Determine the (x, y) coordinate at the center of the cell enclosing the given text.  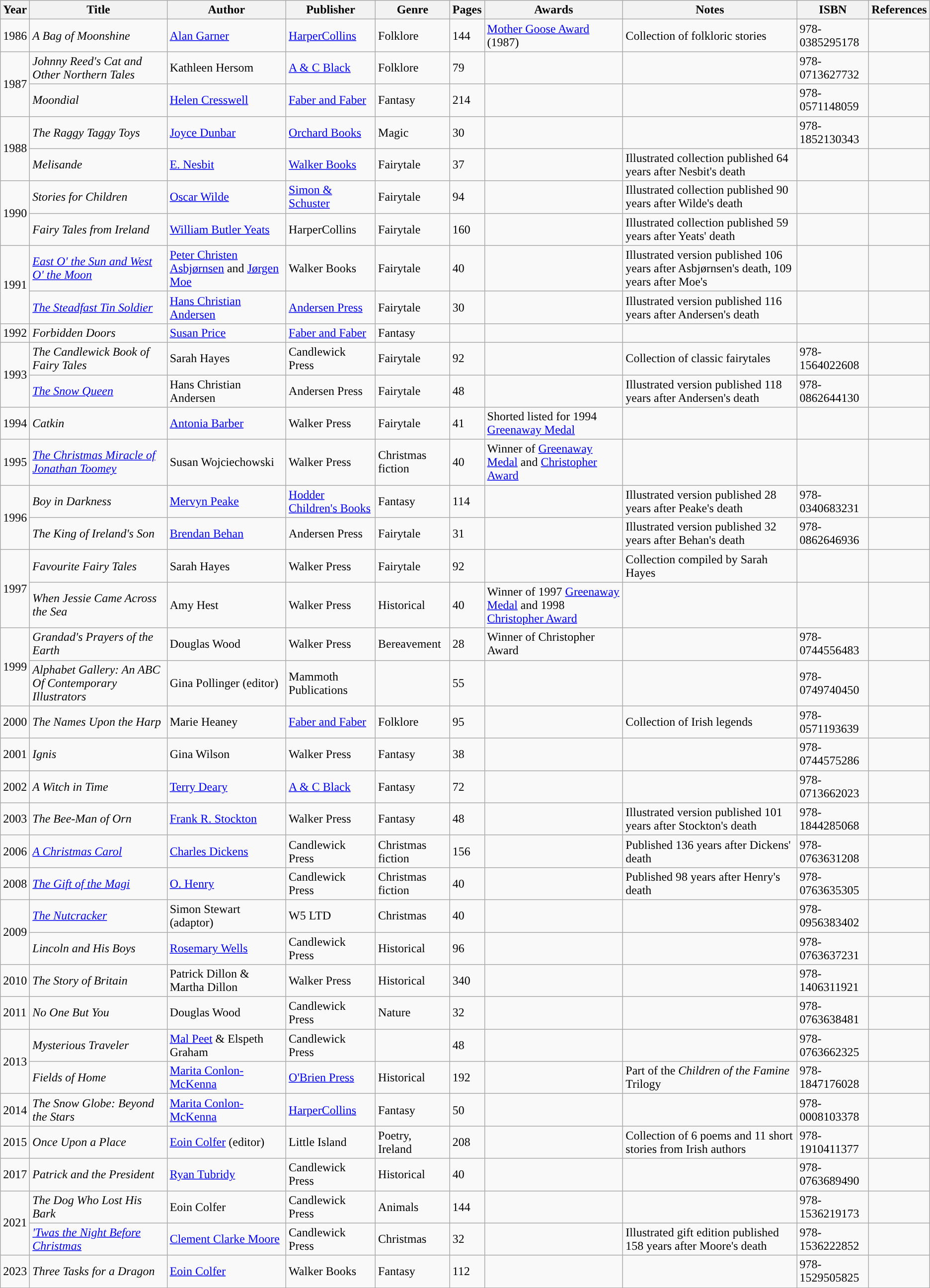
Little Island (331, 1142)
Hodder Children's Books (331, 502)
The Christmas Miracle of Jonathan Toomey (98, 462)
978-0385295178 (833, 36)
2002 (15, 787)
East O' the Sun and West O' the Moon (98, 268)
The Bee-Man of Orn (98, 819)
214 (467, 100)
The Steadfast Tin Soldier (98, 307)
Patrick Dillon & Martha Dillon (227, 981)
978-0763631208 (833, 851)
Susan Price (227, 333)
The Gift of the Magi (98, 883)
Peter Christen Asbjørnsen and Jørgen Moe (227, 268)
Winner of Christopher Award (553, 644)
Once Upon a Place (98, 1142)
978-0749740450 (833, 683)
Eoin Colfer (editor) (227, 1142)
Antonia Barber (227, 423)
Stories for Children (98, 197)
978-0744575286 (833, 754)
Shorted listed for 1994 Greenaway Medal (553, 423)
28 (467, 644)
Ryan Tubridy (227, 1174)
208 (467, 1142)
96 (467, 948)
Nature (413, 1013)
Illustrated version published 106 years after Asbjørnsen's death, 109 years after Moe's (710, 268)
Catkin (98, 423)
2000 (15, 722)
1986 (15, 36)
Favourite Fairy Tales (98, 566)
Amy Hest (227, 605)
Illustrated collection published 64 years after Nesbit's death (710, 165)
2010 (15, 981)
978-1852130343 (833, 132)
Fairy Tales from Ireland (98, 229)
Illustrated gift edition published 158 years after Moore's death (710, 1239)
Mysterious Traveler (98, 1045)
Frank R. Stockton (227, 819)
Oscar Wilde (227, 197)
978-0008103378 (833, 1110)
Mammoth Publications (331, 683)
114 (467, 502)
Mal Peet & Elspeth Graham (227, 1045)
Animals (413, 1207)
Illustrated version published 32 years after Behan's death (710, 533)
978-0340683231 (833, 502)
Simon Stewart (adaptor) (227, 916)
55 (467, 683)
Title (98, 10)
1995 (15, 462)
Winner of Greenaway Medal and Christopher Award (553, 462)
1987 (15, 84)
1992 (15, 333)
Gina Wilson (227, 754)
1990 (15, 213)
978-0763635305 (833, 883)
2001 (15, 754)
Illustrated version published 116 years after Andersen's death (710, 307)
978-1536222852 (833, 1239)
The Snow Queen (98, 390)
The Dog Who Lost His Bark (98, 1207)
Fields of Home (98, 1078)
978-0571193639 (833, 722)
340 (467, 981)
Forbidden Doors (98, 333)
94 (467, 197)
The Candlewick Book of Fairy Tales (98, 359)
Year (15, 10)
Patrick and the President (98, 1174)
Illustrated version published 118 years after Andersen's death (710, 390)
1999 (15, 667)
Susan Wojciechowski (227, 462)
Terry Deary (227, 787)
978-0956383402 (833, 916)
2011 (15, 1013)
Charles Dickens (227, 851)
978-1844285068 (833, 819)
Mother Goose Award (1987) (553, 36)
Magic (413, 132)
Helen Cresswell (227, 100)
The Nutcracker (98, 916)
No One But You (98, 1013)
Published 98 years after Henry's death (710, 883)
2021 (15, 1223)
978-1536219173 (833, 1207)
A Bag of Moonshine (98, 36)
Poetry, Ireland (413, 1142)
978-0763689490 (833, 1174)
95 (467, 722)
Collection compiled by Sarah Hayes (710, 566)
978-1910411377 (833, 1142)
Marie Heaney (227, 722)
Grandad's Prayers of the Earth (98, 644)
Clement Clarke Moore (227, 1239)
Alphabet Gallery: An ABC Of Contemporary Illustrators (98, 683)
1997 (15, 589)
1996 (15, 518)
Orchard Books (331, 132)
Author (227, 10)
Brendan Behan (227, 533)
2015 (15, 1142)
When Jessie Came Across the Sea (98, 605)
'Twas the Night Before Christmas (98, 1239)
2023 (15, 1272)
2008 (15, 883)
Simon & Schuster (331, 197)
978-0744556483 (833, 644)
O'Brien Press (331, 1078)
2009 (15, 932)
978-0862644130 (833, 390)
Lincoln and His Boys (98, 948)
Illustrated collection published 90 years after Wilde's death (710, 197)
978-0763638481 (833, 1013)
Moondial (98, 100)
References (899, 10)
192 (467, 1078)
Collection of 6 poems and 11 short stories from Irish authors (710, 1142)
2006 (15, 851)
978-0763662325 (833, 1045)
112 (467, 1272)
The Raggy Taggy Toys (98, 132)
The King of Ireland's Son (98, 533)
38 (467, 754)
Illustrated version published 28 years after Peake's death (710, 502)
Boy in Darkness (98, 502)
978-1406311921 (833, 981)
Joyce Dunbar (227, 132)
156 (467, 851)
William Butler Yeats (227, 229)
Publisher (331, 10)
O. Henry (227, 883)
72 (467, 787)
Kathleen Hersom (227, 68)
Pages (467, 10)
2014 (15, 1110)
978-0713627732 (833, 68)
The Snow Globe: Beyond the Stars (98, 1110)
E. Nesbit (227, 165)
ISBN (833, 10)
41 (467, 423)
2013 (15, 1061)
978-0862646936 (833, 533)
The Names Upon the Harp (98, 722)
50 (467, 1110)
1994 (15, 423)
79 (467, 68)
978-1529505825 (833, 1272)
Awards (553, 10)
1993 (15, 375)
Three Tasks for a Dragon (98, 1272)
Gina Pollinger (editor) (227, 683)
Illustrated version published 101 years after Stockton's death (710, 819)
Published 136 years after Dickens' death (710, 851)
Ignis (98, 754)
Notes (710, 10)
Collection of classic fairytales (710, 359)
The Story of Britain (98, 981)
A Witch in Time (98, 787)
978-1564022608 (833, 359)
2017 (15, 1174)
978-0571148059 (833, 100)
Part of the Children of the Famine Trilogy (710, 1078)
Illustrated collection published 59 years after Yeats' death (710, 229)
Mervyn Peake (227, 502)
A Christmas Carol (98, 851)
Melisande (98, 165)
2003 (15, 819)
31 (467, 533)
1991 (15, 284)
978-0713662023 (833, 787)
978-0763637231 (833, 948)
Genre (413, 10)
1988 (15, 149)
W5 LTD (331, 916)
978-1847176028 (833, 1078)
Winner of 1997 Greenaway Medal and 1998 Christopher Award (553, 605)
Rosemary Wells (227, 948)
160 (467, 229)
Alan Garner (227, 36)
37 (467, 165)
Bereavement (413, 644)
Johnny Reed's Cat and Other Northern Tales (98, 68)
Collection of folkloric stories (710, 36)
Collection of Irish legends (710, 722)
